From the cell containing the given text, extract its center point as [x, y] coordinate. 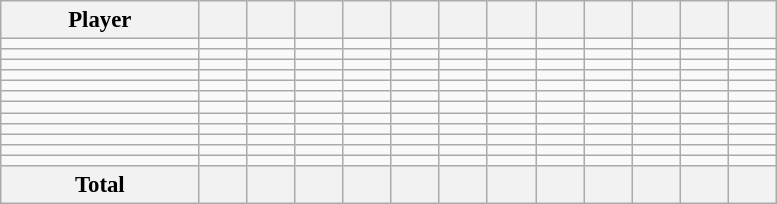
Player [100, 20]
Total [100, 185]
